Identify which cell holds the provided text, then report its [x, y] central coordinate. 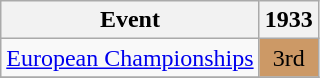
European Championships [130, 58]
3rd [288, 58]
Event [130, 20]
1933 [288, 20]
